Provide the (x, y) coordinate of the cell's center where the given text is located.  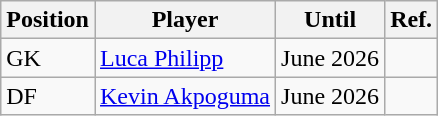
Until (330, 20)
DF (48, 96)
GK (48, 58)
Ref. (412, 20)
Position (48, 20)
Luca Philipp (184, 58)
Player (184, 20)
Kevin Akpoguma (184, 96)
